From the cell containing the given text, extract its center point as (x, y) coordinate. 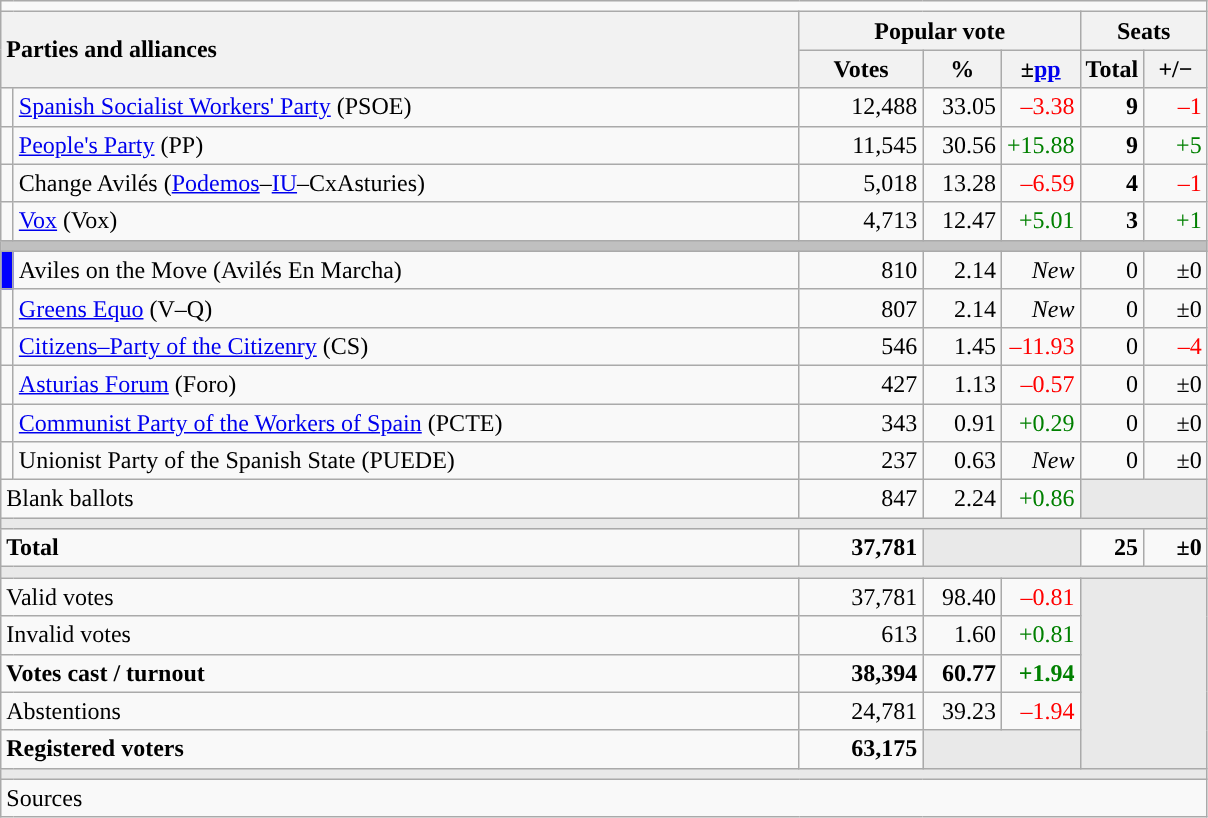
5,018 (861, 183)
–11.93 (1040, 346)
+0.29 (1040, 423)
0.91 (962, 423)
4,713 (861, 221)
63,175 (861, 749)
2.24 (962, 499)
–0.81 (1040, 597)
–1.94 (1040, 711)
39.23 (962, 711)
12,488 (861, 107)
25 (1112, 548)
% (962, 69)
–6.59 (1040, 183)
+0.86 (1040, 499)
1.60 (962, 635)
Invalid votes (400, 635)
38,394 (861, 673)
±pp (1040, 69)
30.56 (962, 145)
807 (861, 308)
+5 (1176, 145)
Sources (604, 798)
+/− (1176, 69)
Votes (861, 69)
33.05 (962, 107)
Aviles on the Move (Avilés En Marcha) (406, 270)
+1.94 (1040, 673)
Abstentions (400, 711)
Change Avilés (Podemos–IU–CxAsturies) (406, 183)
427 (861, 384)
–0.57 (1040, 384)
Parties and alliances (400, 50)
847 (861, 499)
613 (861, 635)
–3.38 (1040, 107)
Registered voters (400, 749)
Citizens–Party of the Citizenry (CS) (406, 346)
Valid votes (400, 597)
+0.81 (1040, 635)
–4 (1176, 346)
0.63 (962, 461)
Popular vote (940, 31)
Greens Equo (V–Q) (406, 308)
Asturias Forum (Foro) (406, 384)
546 (861, 346)
Vox (Vox) (406, 221)
1.13 (962, 384)
+5.01 (1040, 221)
343 (861, 423)
1.45 (962, 346)
13.28 (962, 183)
+1 (1176, 221)
12.47 (962, 221)
24,781 (861, 711)
98.40 (962, 597)
60.77 (962, 673)
Seats (1144, 31)
Blank ballots (400, 499)
Votes cast / turnout (400, 673)
Spanish Socialist Workers' Party (PSOE) (406, 107)
237 (861, 461)
810 (861, 270)
+15.88 (1040, 145)
11,545 (861, 145)
People's Party (PP) (406, 145)
Unionist Party of the Spanish State (PUEDE) (406, 461)
Communist Party of the Workers of Spain (PCTE) (406, 423)
4 (1112, 183)
3 (1112, 221)
